Locate the cell with the specified text and output its [x, y] center coordinate. 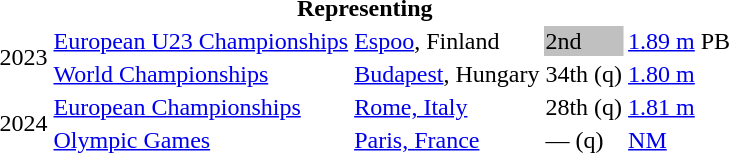
European Championships [201, 107]
European U23 Championships [201, 41]
Espoo, Finland [447, 41]
World Championships [201, 74]
28th (q) [584, 107]
Budapest, Hungary [447, 74]
2nd [584, 41]
Rome, Italy [447, 107]
34th (q) [584, 74]
